Extract the [X, Y] coordinate from the center of the cell holding the provided text.  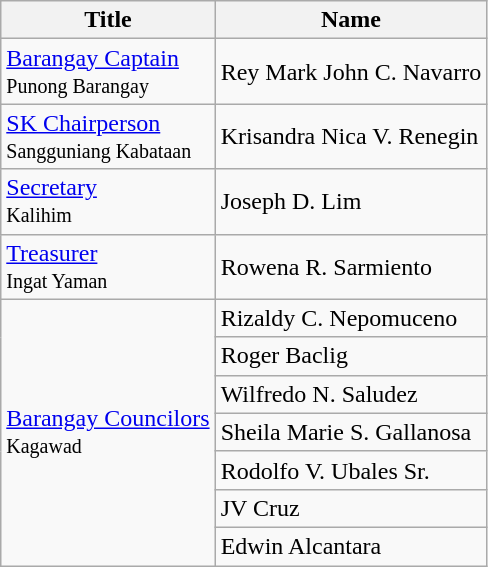
SK ChairpersonSangguniang Kabataan [108, 136]
Title [108, 20]
Krisandra Nica V. Renegin [351, 136]
Rey Mark John C. Navarro [351, 72]
Rodolfo V. Ubales Sr. [351, 470]
Roger Baclig [351, 356]
Rowena R. Sarmiento [351, 266]
JV Cruz [351, 508]
Barangay CouncilorsKagawad [108, 432]
Name [351, 20]
Edwin Alcantara [351, 546]
TreasurerIngat Yaman [108, 266]
Sheila Marie S. Gallanosa [351, 432]
SecretaryKalihim [108, 202]
Wilfredo N. Saludez [351, 394]
Rizaldy C. Nepomuceno [351, 318]
Barangay CaptainPunong Barangay [108, 72]
Joseph D. Lim [351, 202]
